Output the [X, Y] coordinate of the center of the cell containing the given text.  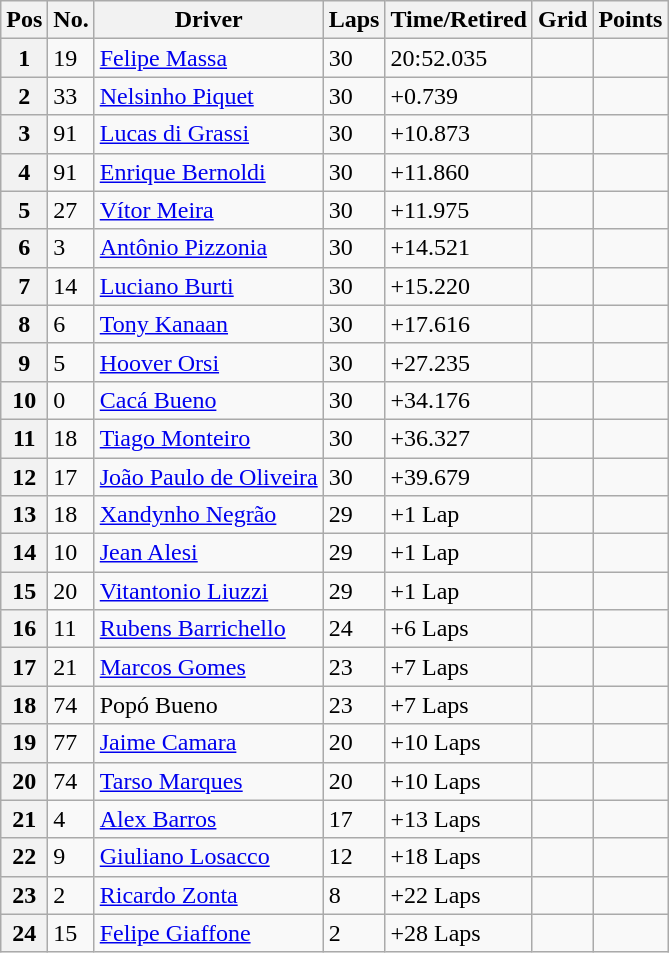
77 [71, 743]
+0.739 [458, 96]
+15.220 [458, 286]
1 [24, 58]
Popó Bueno [208, 705]
+34.176 [458, 400]
Xandynho Negrão [208, 515]
+11.860 [458, 172]
Driver [208, 20]
+10.873 [458, 134]
Rubens Barrichello [208, 629]
Ricardo Zonta [208, 895]
20:52.035 [458, 58]
+17.616 [458, 324]
+36.327 [458, 438]
+6 Laps [458, 629]
+13 Laps [458, 819]
No. [71, 20]
Tiago Monteiro [208, 438]
João Paulo de Oliveira [208, 477]
22 [24, 857]
+28 Laps [458, 933]
+22 Laps [458, 895]
+14.521 [458, 248]
+27.235 [458, 362]
+39.679 [458, 477]
7 [24, 286]
Giuliano Losacco [208, 857]
Alex Barros [208, 819]
Lucas di Grassi [208, 134]
+18 Laps [458, 857]
Tarso Marques [208, 781]
16 [24, 629]
33 [71, 96]
0 [71, 400]
Grid [562, 20]
Hoover Orsi [208, 362]
Jean Alesi [208, 553]
Nelsinho Piquet [208, 96]
Enrique Bernoldi [208, 172]
Cacá Bueno [208, 400]
Points [630, 20]
Felipe Giaffone [208, 933]
Felipe Massa [208, 58]
+11.975 [458, 210]
Vítor Meira [208, 210]
Vitantonio Liuzzi [208, 591]
Laps [354, 20]
Marcos Gomes [208, 667]
Time/Retired [458, 20]
Jaime Camara [208, 743]
Pos [24, 20]
27 [71, 210]
Tony Kanaan [208, 324]
Antônio Pizzonia [208, 248]
Luciano Burti [208, 286]
13 [24, 515]
